Extract the (X, Y) coordinate from the center of the cell holding the provided text.  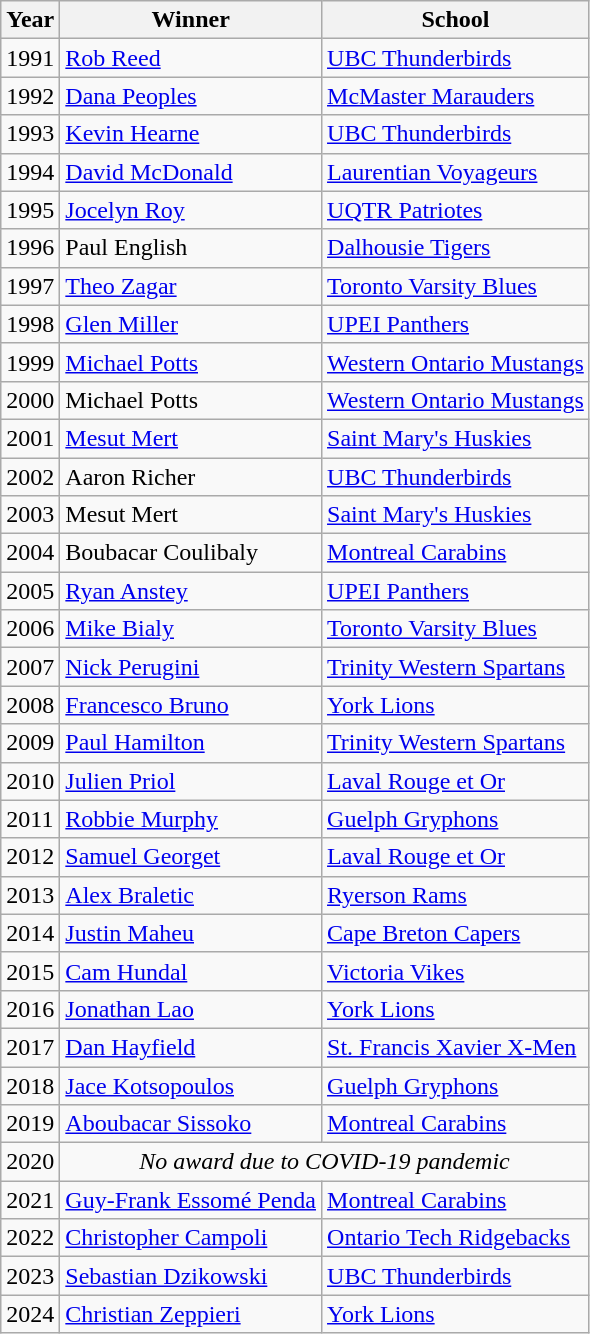
1992 (30, 96)
Julien Priol (191, 781)
Paul English (191, 248)
2009 (30, 743)
2022 (30, 1238)
2003 (30, 515)
1993 (30, 134)
1996 (30, 248)
1991 (30, 58)
Robbie Murphy (191, 819)
2012 (30, 857)
2004 (30, 553)
Kevin Hearne (191, 134)
David McDonald (191, 172)
Boubacar Coulibaly (191, 553)
Paul Hamilton (191, 743)
Sebastian Dzikowski (191, 1276)
2021 (30, 1200)
1998 (30, 324)
Jonathan Lao (191, 1009)
2008 (30, 705)
Guy-Frank Essomé Penda (191, 1200)
UQTR Patriotes (456, 210)
Samuel Georget (191, 857)
Glen Miller (191, 324)
Cam Hundal (191, 971)
Winner (191, 20)
Theo Zagar (191, 286)
Mike Bialy (191, 629)
Cape Breton Capers (456, 933)
Justin Maheu (191, 933)
2020 (30, 1162)
Aaron Richer (191, 477)
2023 (30, 1276)
Nick Perugini (191, 667)
2007 (30, 667)
Francesco Bruno (191, 705)
Ontario Tech Ridgebacks (456, 1238)
2006 (30, 629)
St. Francis Xavier X-Men (456, 1047)
Christian Zeppieri (191, 1314)
2014 (30, 933)
2010 (30, 781)
School (456, 20)
Ryan Anstey (191, 591)
Ryerson Rams (456, 895)
Dana Peoples (191, 96)
2001 (30, 438)
2018 (30, 1085)
2019 (30, 1124)
1999 (30, 362)
2002 (30, 477)
1994 (30, 172)
Christopher Campoli (191, 1238)
Victoria Vikes (456, 971)
2024 (30, 1314)
2005 (30, 591)
2016 (30, 1009)
Aboubacar Sissoko (191, 1124)
Year (30, 20)
2017 (30, 1047)
2011 (30, 819)
2000 (30, 400)
2015 (30, 971)
Dalhousie Tigers (456, 248)
Jace Kotsopoulos (191, 1085)
Alex Braletic (191, 895)
1995 (30, 210)
Rob Reed (191, 58)
1997 (30, 286)
No award due to COVID-19 pandemic (324, 1162)
McMaster Marauders (456, 96)
Laurentian Voyageurs (456, 172)
Dan Hayfield (191, 1047)
2013 (30, 895)
Jocelyn Roy (191, 210)
